Extract the [X, Y] coordinate from the center of the cell holding the provided text.  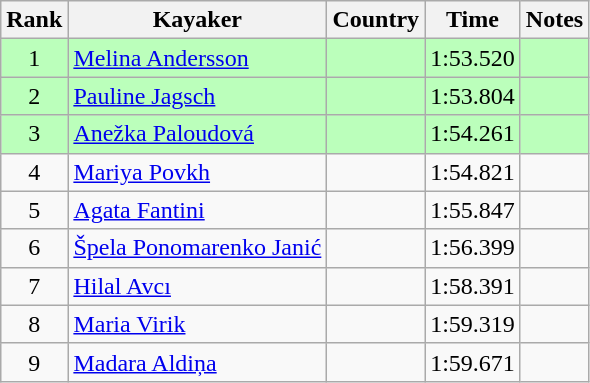
1:58.391 [473, 286]
1:59.671 [473, 362]
Kayaker [198, 20]
Hilal Avcı [198, 286]
2 [34, 96]
7 [34, 286]
8 [34, 324]
3 [34, 134]
Notes [554, 20]
1 [34, 58]
1:53.520 [473, 58]
1:53.804 [473, 96]
1:54.821 [473, 172]
Pauline Jagsch [198, 96]
1:54.261 [473, 134]
Time [473, 20]
Anežka Paloudová [198, 134]
Country [376, 20]
Melina Andersson [198, 58]
Madara Aldiņa [198, 362]
Rank [34, 20]
Agata Fantini [198, 210]
1:59.319 [473, 324]
Špela Ponomarenko Janić [198, 248]
Mariya Povkh [198, 172]
5 [34, 210]
1:56.399 [473, 248]
Maria Virik [198, 324]
9 [34, 362]
4 [34, 172]
6 [34, 248]
1:55.847 [473, 210]
